Scan for the cell matching the given text and deliver its (x, y) coordinate at center. 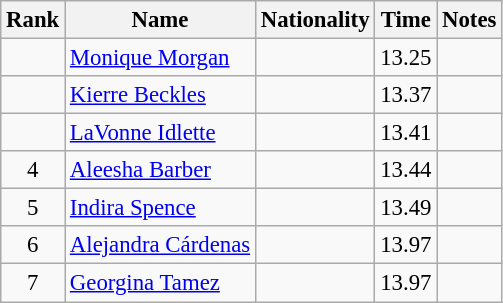
Kierre Beckles (160, 95)
6 (33, 245)
Monique Morgan (160, 58)
4 (33, 170)
LaVonne Idlette (160, 133)
Aleesha Barber (160, 170)
13.49 (406, 208)
Alejandra Cárdenas (160, 245)
Nationality (314, 20)
Time (406, 20)
13.44 (406, 170)
13.41 (406, 133)
Name (160, 20)
Indira Spence (160, 208)
Georgina Tamez (160, 283)
7 (33, 283)
Notes (470, 20)
13.37 (406, 95)
5 (33, 208)
Rank (33, 20)
13.25 (406, 58)
